From the cell containing the given text, extract its center point as (x, y) coordinate. 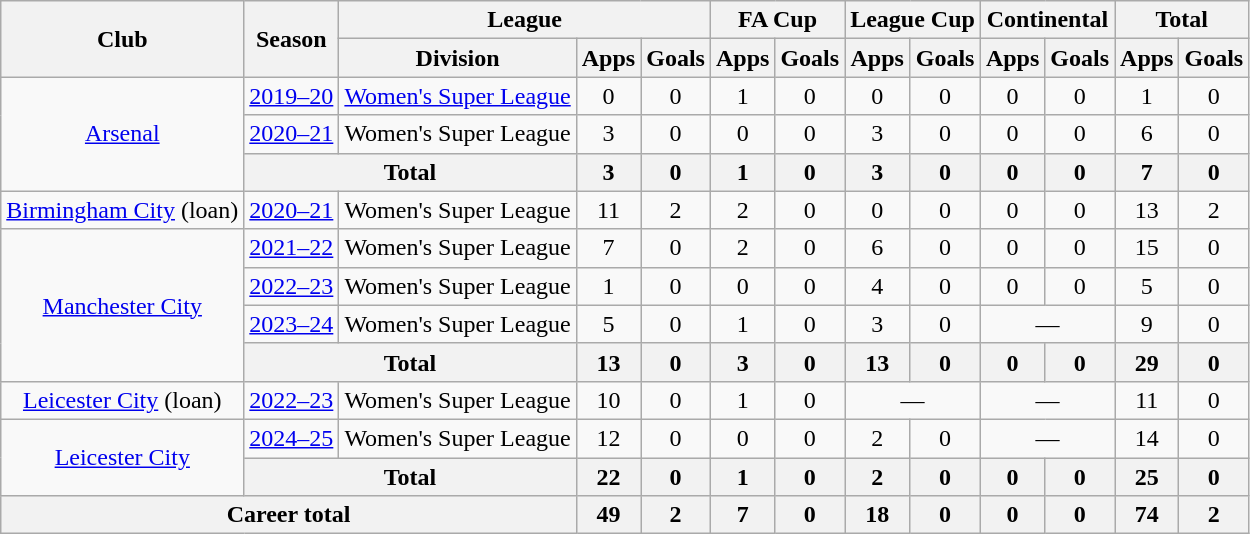
League Cup (913, 20)
74 (1147, 515)
29 (1147, 362)
FA Cup (777, 20)
2024–25 (292, 438)
49 (608, 515)
Leicester City (122, 457)
9 (1147, 324)
Career total (289, 515)
Club (122, 39)
12 (608, 438)
2021–22 (292, 248)
22 (608, 477)
Manchester City (122, 305)
4 (878, 286)
Season (292, 39)
14 (1147, 438)
Birmingham City (loan) (122, 210)
Continental (1047, 20)
Arsenal (122, 134)
2023–24 (292, 324)
Division (458, 58)
League (525, 20)
10 (608, 400)
18 (878, 515)
25 (1147, 477)
15 (1147, 248)
Leicester City (loan) (122, 400)
2019–20 (292, 96)
